Identify which cell holds the provided text, then report its (X, Y) central coordinate. 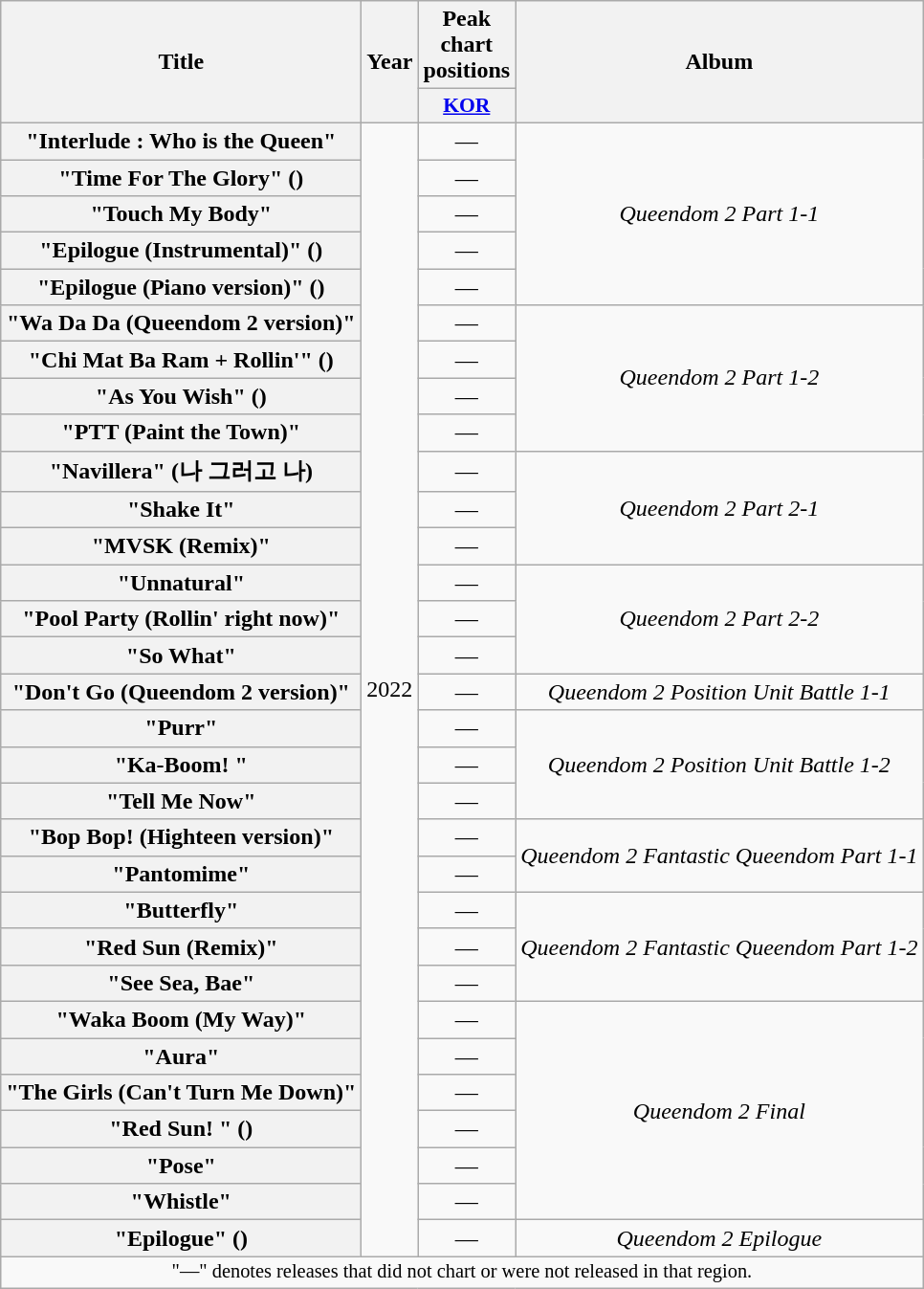
Queendom 2 Fantastic Queendom Part 1-2 (719, 946)
"Unnatural" (182, 583)
"Epilogue (Instrumental)" () (182, 251)
"Tell Me Now" (182, 801)
Album (719, 62)
Queendom 2 Part 2-1 (719, 507)
"Waka Boom (My Way)" (182, 1019)
"Purr" (182, 728)
"Butterfly" (182, 910)
Queendom 2 Position Unit Battle 1-1 (719, 692)
Peak chart positions (467, 45)
"Red Sun! " () (182, 1129)
"Chi Mat Ba Ram + Rollin'" () (182, 360)
"Shake It" (182, 510)
Queendom 2 Position Unit Battle 1-2 (719, 765)
"Ka-Boom! " (182, 765)
Title (182, 62)
"Epilogue (Piano version)" () (182, 287)
"MVSK (Remix)" (182, 546)
"Pantomime" (182, 874)
"Red Sun (Remix)" (182, 946)
"Navillera" (나 그러고 나) (182, 471)
"Don't Go (Queendom 2 version)" (182, 692)
"Aura" (182, 1056)
"Bop Bop! (Highteen version)" (182, 837)
Queendom 2 Part 1-1 (719, 213)
Queendom 2 Final (719, 1110)
"The Girls (Can't Turn Me Down)" (182, 1093)
"As You Wish" () (182, 396)
Queendom 2 Part 2-2 (719, 619)
"Pose" (182, 1166)
Queendom 2 Part 1-2 (719, 378)
Queendom 2 Fantastic Queendom Part 1-1 (719, 856)
"Interlude : Who is the Queen" (182, 141)
"Pool Party (Rollin' right now)" (182, 619)
"Touch My Body" (182, 214)
"—" denotes releases that did not chart or were not released in that region. (462, 1273)
"Wa Da Da (Queendom 2 version)" (182, 323)
Year (390, 62)
"Time For The Glory" () (182, 177)
2022 (390, 689)
"Whistle" (182, 1202)
"Epilogue" () (182, 1238)
Queendom 2 Epilogue (719, 1238)
KOR (467, 106)
"PTT (Paint the Town)" (182, 433)
"So What" (182, 656)
"See Sea, Bae" (182, 983)
